Search for the cell housing the specified text and yield its [X, Y] center coordinate. 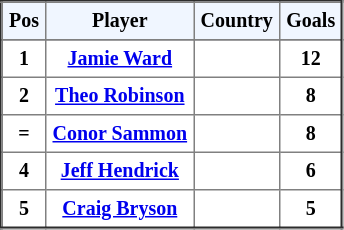
12 [312, 59]
Conor Sammon [120, 134]
2 [24, 96]
Jamie Ward [120, 59]
4 [24, 171]
Country [237, 21]
= [24, 134]
Goals [312, 21]
6 [312, 171]
Theo Robinson [120, 96]
Player [120, 21]
Craig Bryson [120, 209]
Jeff Hendrick [120, 171]
1 [24, 59]
Pos [24, 21]
